Pinpoint the cell where the given text exists, returning its [x, y] midpoint coordinate. 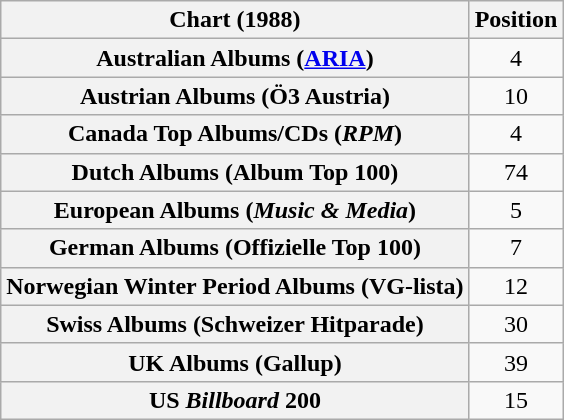
7 [516, 248]
15 [516, 400]
39 [516, 362]
12 [516, 286]
5 [516, 210]
74 [516, 172]
Norwegian Winter Period Albums (VG-lista) [235, 286]
US Billboard 200 [235, 400]
Canada Top Albums/CDs (RPM) [235, 134]
Australian Albums (ARIA) [235, 58]
German Albums (Offizielle Top 100) [235, 248]
UK Albums (Gallup) [235, 362]
Position [516, 20]
Chart (1988) [235, 20]
Swiss Albums (Schweizer Hitparade) [235, 324]
Dutch Albums (Album Top 100) [235, 172]
European Albums (Music & Media) [235, 210]
10 [516, 96]
Austrian Albums (Ö3 Austria) [235, 96]
30 [516, 324]
